Extract the [X, Y] coordinate from the center of the cell holding the provided text.  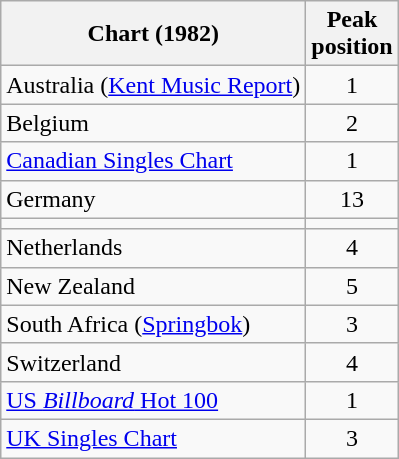
Netherlands [154, 248]
Australia (Kent Music Report) [154, 85]
13 [352, 199]
Switzerland [154, 362]
5 [352, 286]
Belgium [154, 123]
Chart (1982) [154, 34]
UK Singles Chart [154, 438]
Germany [154, 199]
South Africa (Springbok) [154, 324]
New Zealand [154, 286]
US Billboard Hot 100 [154, 400]
2 [352, 123]
Canadian Singles Chart [154, 161]
Peakposition [352, 34]
